Pinpoint the cell where the given text exists, returning its (x, y) midpoint coordinate. 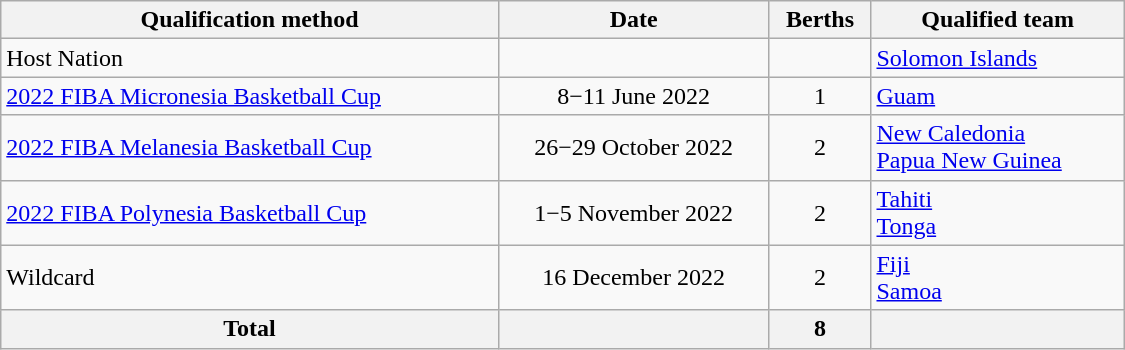
1−5 November 2022 (634, 212)
Host Nation (250, 58)
Total (250, 329)
Fiji Samoa (998, 278)
2022 FIBA Micronesia Basketball Cup (250, 96)
8−11 June 2022 (634, 96)
Guam (998, 96)
New Caledonia Papua New Guinea (998, 148)
Solomon Islands (998, 58)
Qualified team (998, 20)
Qualification method (250, 20)
Berths (820, 20)
8 (820, 329)
1 (820, 96)
26−29 October 2022 (634, 148)
2022 FIBA Polynesia Basketball Cup (250, 212)
2022 FIBA Melanesia Basketball Cup (250, 148)
Tahiti Tonga (998, 212)
Wildcard (250, 278)
Date (634, 20)
16 December 2022 (634, 278)
